Return the (x, y) coordinate for the center point of the cell that contains the specified text.  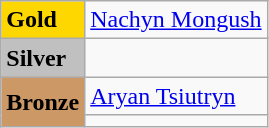
Silver (43, 58)
Gold (43, 20)
Aryan Tsiutryn (176, 96)
Bronze (43, 102)
Nachyn Mongush (176, 20)
